Locate the cell with the specified text and output its [X, Y] center coordinate. 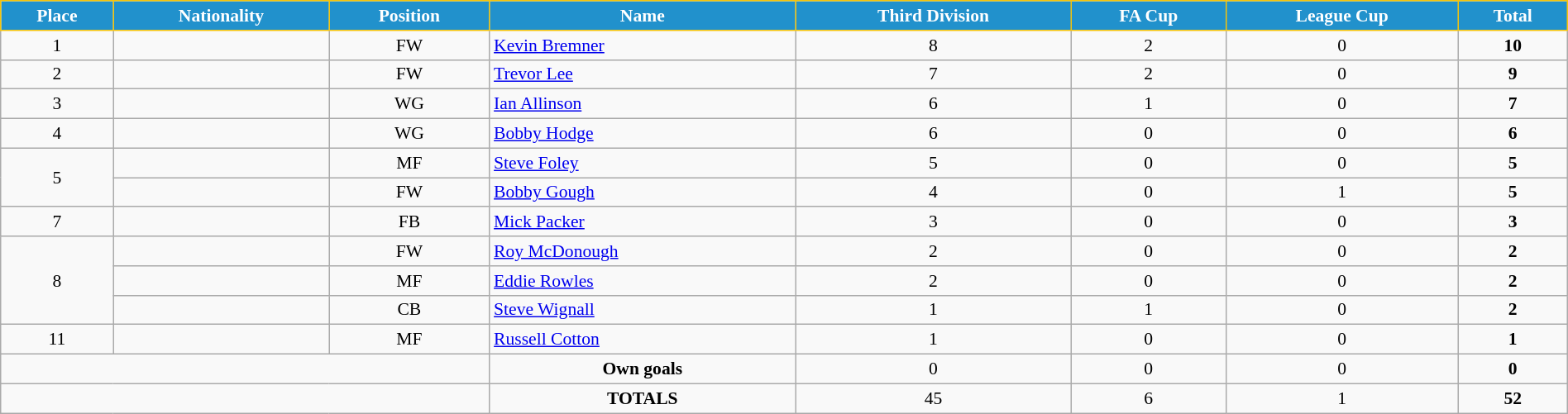
Eddie Rowles [643, 281]
Steve Foley [643, 163]
9 [1513, 74]
Total [1513, 16]
52 [1513, 398]
Place [57, 16]
45 [934, 398]
Bobby Hodge [643, 134]
CB [409, 310]
11 [57, 340]
Kevin Bremner [643, 45]
FB [409, 222]
TOTALS [643, 398]
Name [643, 16]
League Cup [1341, 16]
Nationality [222, 16]
Bobby Gough [643, 193]
Third Division [934, 16]
Russell Cotton [643, 340]
Own goals [643, 369]
10 [1513, 45]
Position [409, 16]
Mick Packer [643, 222]
Roy McDonough [643, 251]
Ian Allinson [643, 104]
Steve Wignall [643, 310]
FA Cup [1148, 16]
Trevor Lee [643, 74]
